Return [X, Y] of the center of cell containing provided text 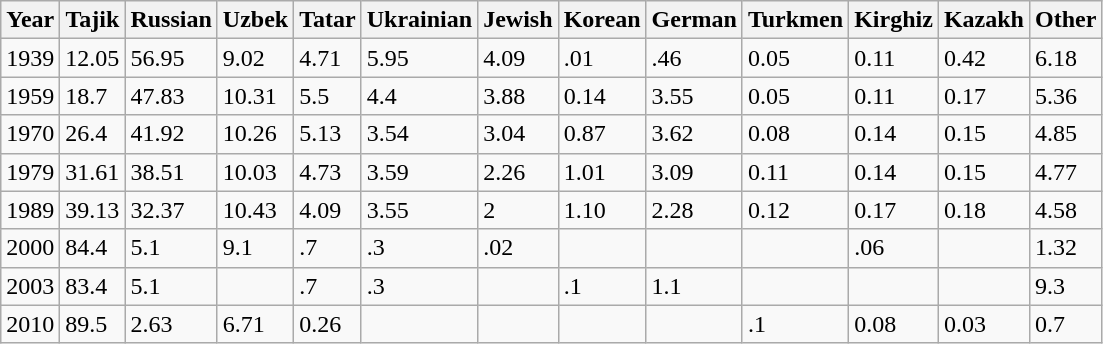
1.1 [694, 286]
0.12 [795, 210]
5.13 [328, 134]
0.18 [984, 210]
German [694, 20]
0.87 [602, 134]
.01 [602, 58]
1.10 [602, 210]
6.18 [1065, 58]
10.43 [255, 210]
39.13 [92, 210]
2000 [30, 248]
56.95 [171, 58]
32.37 [171, 210]
Year [30, 20]
1979 [30, 172]
12.05 [92, 58]
5.36 [1065, 96]
0.42 [984, 58]
4.85 [1065, 134]
2.26 [518, 172]
1.01 [602, 172]
Ukrainian [419, 20]
84.4 [92, 248]
38.51 [171, 172]
3.04 [518, 134]
Kirghiz [894, 20]
Korean [602, 20]
0.7 [1065, 324]
Tatar [328, 20]
4.58 [1065, 210]
3.62 [694, 134]
1970 [30, 134]
1939 [30, 58]
4.4 [419, 96]
Kazakh [984, 20]
89.5 [92, 324]
1959 [30, 96]
3.54 [419, 134]
9.1 [255, 248]
Jewish [518, 20]
5.95 [419, 58]
2010 [30, 324]
10.26 [255, 134]
10.03 [255, 172]
47.83 [171, 96]
4.73 [328, 172]
10.31 [255, 96]
Tajik [92, 20]
Turkmen [795, 20]
0.26 [328, 324]
Uzbek [255, 20]
Russian [171, 20]
2 [518, 210]
.46 [694, 58]
83.4 [92, 286]
.02 [518, 248]
3.59 [419, 172]
18.7 [92, 96]
3.09 [694, 172]
41.92 [171, 134]
31.61 [92, 172]
9.02 [255, 58]
4.71 [328, 58]
2.63 [171, 324]
0.03 [984, 324]
2.28 [694, 210]
1.32 [1065, 248]
9.3 [1065, 286]
3.88 [518, 96]
26.4 [92, 134]
1989 [30, 210]
Other [1065, 20]
5.5 [328, 96]
6.71 [255, 324]
.06 [894, 248]
4.77 [1065, 172]
2003 [30, 286]
